Pinpoint the cell where the given text exists, returning its [X, Y] midpoint coordinate. 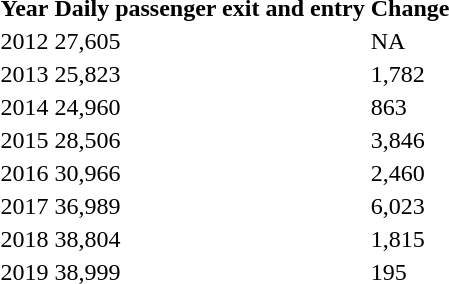
24,960 [210, 107]
27,605 [210, 41]
25,823 [210, 74]
36,989 [210, 206]
30,966 [210, 173]
38,804 [210, 239]
28,506 [210, 140]
